Capture the cell that displays the provided text and extract its (x, y) central coordinate. 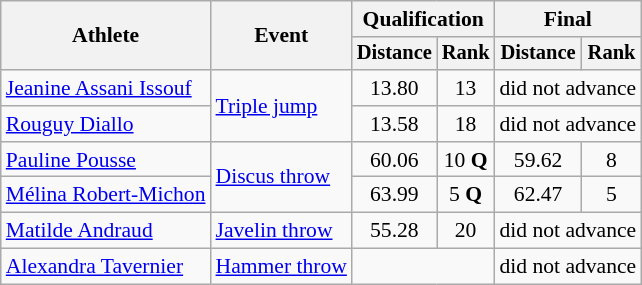
55.28 (394, 231)
5 (612, 195)
8 (612, 160)
5 Q (466, 195)
Final (568, 19)
59.62 (538, 160)
Mélina Robert-Michon (106, 195)
13 (466, 88)
Athlete (106, 36)
Discus throw (282, 178)
60.06 (394, 160)
Triple jump (282, 106)
Rouguy Diallo (106, 124)
Alexandra Tavernier (106, 267)
10 Q (466, 160)
13.58 (394, 124)
Event (282, 36)
20 (466, 231)
Javelin throw (282, 231)
13.80 (394, 88)
62.47 (538, 195)
Matilde Andraud (106, 231)
63.99 (394, 195)
Hammer throw (282, 267)
18 (466, 124)
Pauline Pousse (106, 160)
Jeanine Assani Issouf (106, 88)
Qualification (423, 19)
